Return [x, y] of the center of cell containing provided text 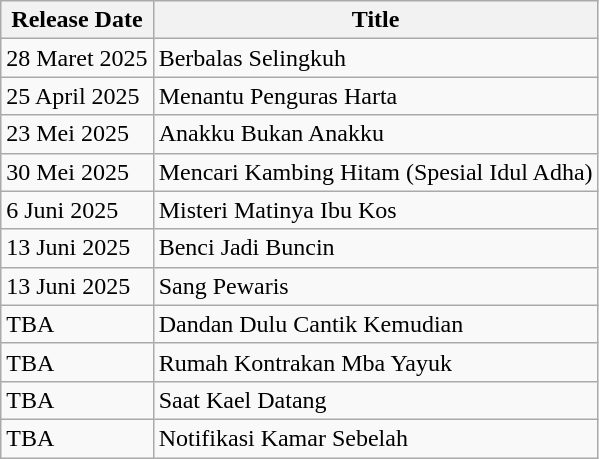
Mencari Kambing Hitam (Spesial Idul Adha) [376, 172]
Menantu Penguras Harta [376, 96]
Title [376, 20]
Saat Kael Datang [376, 400]
6 Juni 2025 [77, 210]
25 April 2025 [77, 96]
Anakku Bukan Anakku [376, 134]
Sang Pewaris [376, 286]
Dandan Dulu Cantik Kemudian [376, 324]
30 Mei 2025 [77, 172]
Berbalas Selingkuh [376, 58]
Misteri Matinya Ibu Kos [376, 210]
Benci Jadi Buncin [376, 248]
Release Date [77, 20]
23 Mei 2025 [77, 134]
Notifikasi Kamar Sebelah [376, 438]
Rumah Kontrakan Mba Yayuk [376, 362]
28 Maret 2025 [77, 58]
